Detect which cell encompasses the target text, then output its (x, y) center coordinate. 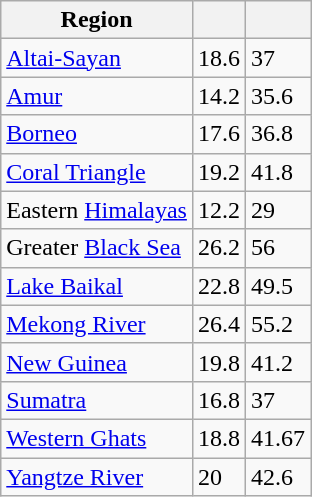
14.2 (218, 96)
41.2 (278, 362)
49.5 (278, 286)
Region (97, 20)
Sumatra (97, 400)
26.2 (218, 248)
12.2 (218, 210)
Borneo (97, 134)
41.67 (278, 438)
36.8 (278, 134)
18.6 (218, 58)
18.8 (218, 438)
22.8 (218, 286)
55.2 (278, 324)
Western Ghats (97, 438)
Eastern Himalayas (97, 210)
56 (278, 248)
Altai-Sayan (97, 58)
Amur (97, 96)
35.6 (278, 96)
29 (278, 210)
Lake Baikal (97, 286)
Mekong River (97, 324)
26.4 (218, 324)
17.6 (218, 134)
20 (218, 477)
New Guinea (97, 362)
Coral Triangle (97, 172)
16.8 (218, 400)
Yangtze River (97, 477)
19.2 (218, 172)
Greater Black Sea (97, 248)
19.8 (218, 362)
42.6 (278, 477)
41.8 (278, 172)
